Return the [x, y] coordinate for the center point of the cell that contains the specified text.  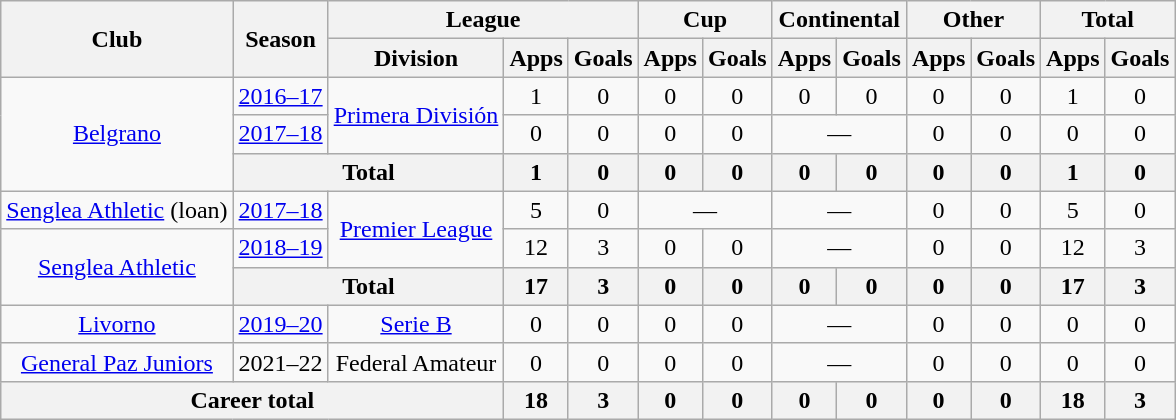
Premier League [416, 229]
Senglea Athletic [117, 267]
General Paz Juniors [117, 362]
2016–17 [280, 96]
Serie B [416, 324]
Continental [839, 20]
Club [117, 39]
League [483, 20]
2019–20 [280, 324]
Livorno [117, 324]
2021–22 [280, 362]
Federal Amateur [416, 362]
Belgrano [117, 134]
Division [416, 58]
Career total [252, 400]
2018–19 [280, 248]
Other [973, 20]
Primera División [416, 115]
Season [280, 39]
Cup [705, 20]
Senglea Athletic (loan) [117, 210]
